Locate the cell with the specified text and output its (x, y) center coordinate. 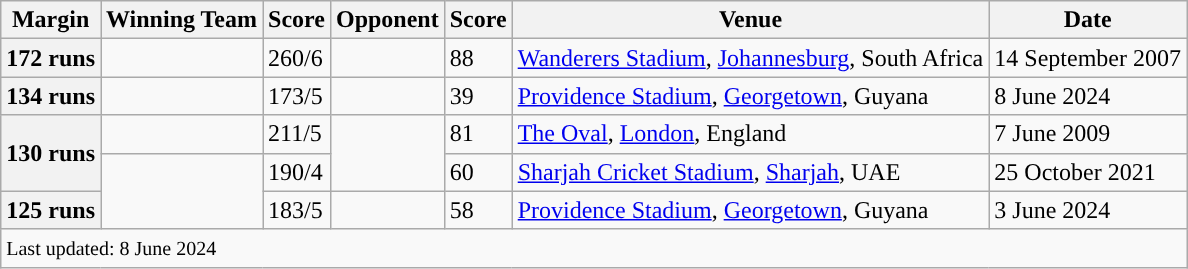
Sharjah Cricket Stadium, Sharjah, UAE (750, 172)
Margin (51, 20)
The Oval, London, England (750, 134)
25 October 2021 (1088, 172)
Date (1088, 20)
190/4 (297, 172)
211/5 (297, 134)
58 (478, 210)
81 (478, 134)
8 June 2024 (1088, 96)
Venue (750, 20)
172 runs (51, 58)
88 (478, 58)
3 June 2024 (1088, 210)
Wanderers Stadium, Johannesburg, South Africa (750, 58)
7 June 2009 (1088, 134)
125 runs (51, 210)
130 runs (51, 153)
260/6 (297, 58)
183/5 (297, 210)
Last updated: 8 June 2024 (594, 248)
39 (478, 96)
Winning Team (181, 20)
60 (478, 172)
Opponent (387, 20)
173/5 (297, 96)
14 September 2007 (1088, 58)
134 runs (51, 96)
